Return the (X, Y) coordinate for the center point of the cell that contains the specified text.  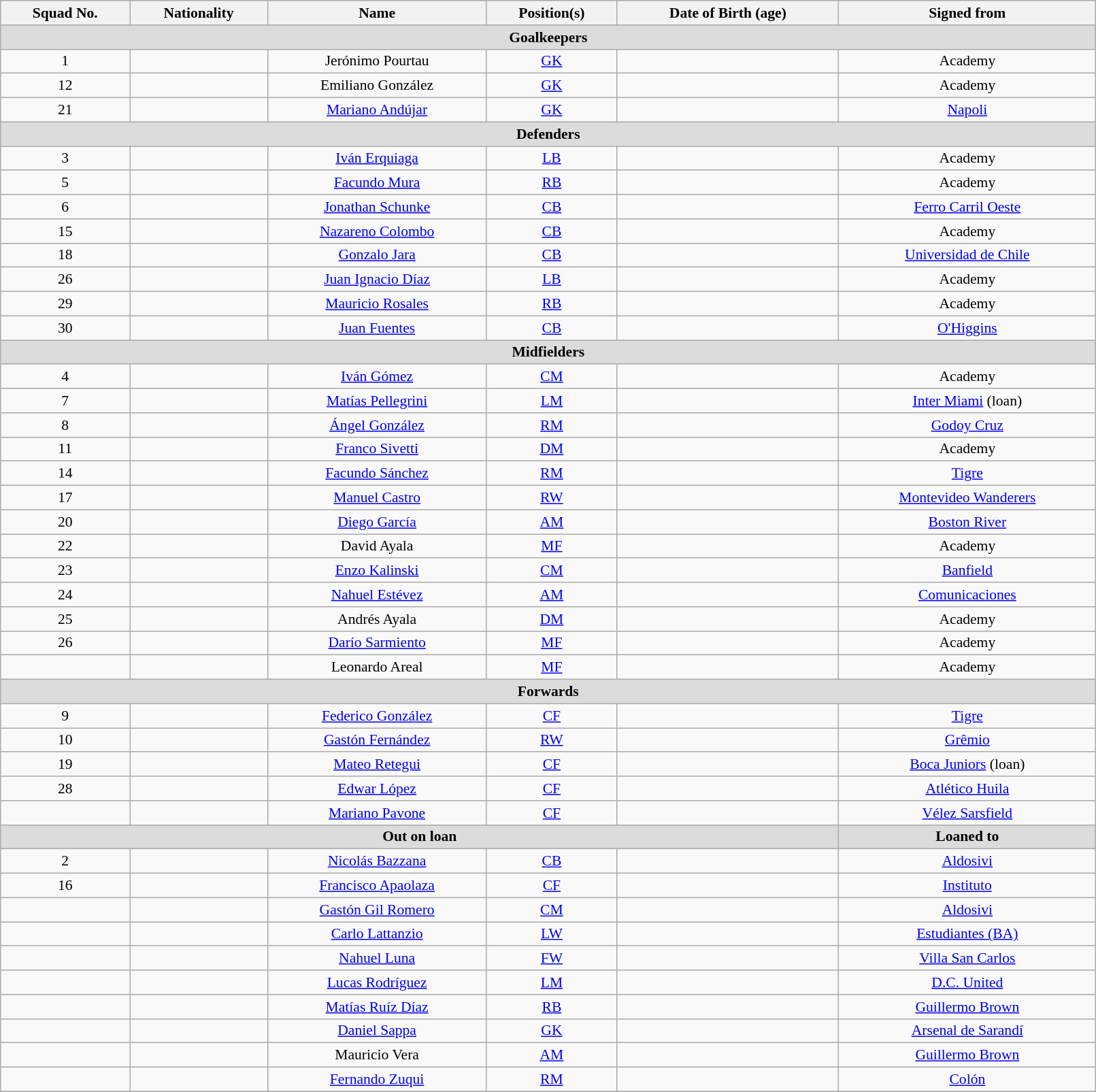
Matías Ruíz Díaz (377, 1007)
8 (65, 425)
Jonathan Schunke (377, 207)
Grêmio (967, 740)
11 (65, 449)
21 (65, 110)
Banfield (967, 571)
23 (65, 571)
Diego García (377, 522)
10 (65, 740)
Forwards (548, 692)
Juan Ignacio Díaz (377, 280)
14 (65, 474)
Name (377, 13)
Vélez Sarsfield (967, 813)
Villa San Carlos (967, 959)
Nahuel Luna (377, 959)
Darío Sarmiento (377, 643)
18 (65, 255)
Montevideo Wanderers (967, 498)
Instituto (967, 886)
Goalkeepers (548, 37)
Squad No. (65, 13)
FW (552, 959)
Comunicaciones (967, 595)
Federico González (377, 716)
Nicolás Bazzana (377, 861)
Iván Gómez (377, 377)
Boston River (967, 522)
Boca Juniors (loan) (967, 765)
17 (65, 498)
Mauricio Rosales (377, 304)
Emiliano González (377, 86)
9 (65, 716)
2 (65, 861)
3 (65, 159)
28 (65, 789)
Facundo Sánchez (377, 474)
Gastón Fernández (377, 740)
22 (65, 546)
Colón (967, 1080)
16 (65, 886)
Nazareno Colombo (377, 231)
Signed from (967, 13)
Daniel Sappa (377, 1031)
Out on loan (420, 837)
Gastón Gil Romero (377, 910)
Arsenal de Sarandí (967, 1031)
Defenders (548, 134)
Leonardo Areal (377, 667)
David Ayala (377, 546)
Gonzalo Jara (377, 255)
Estudiantes (BA) (967, 934)
LW (552, 934)
Loaned to (967, 837)
Matías Pellegrini (377, 401)
Godoy Cruz (967, 425)
Napoli (967, 110)
6 (65, 207)
Ángel González (377, 425)
Fernando Zuqui (377, 1080)
Edwar López (377, 789)
19 (65, 765)
12 (65, 86)
Facundo Mura (377, 183)
Ferro Carril Oeste (967, 207)
25 (65, 619)
24 (65, 595)
Position(s) (552, 13)
Nationality (199, 13)
30 (65, 328)
5 (65, 183)
Mariano Pavone (377, 813)
Juan Fuentes (377, 328)
Nahuel Estévez (377, 595)
29 (65, 304)
Manuel Castro (377, 498)
Mariano Andújar (377, 110)
15 (65, 231)
O'Higgins (967, 328)
20 (65, 522)
Franco Sivetti (377, 449)
Francisco Apaolaza (377, 886)
4 (65, 377)
7 (65, 401)
Andrés Ayala (377, 619)
Iván Erquiaga (377, 159)
Mateo Retegui (377, 765)
Mauricio Vera (377, 1055)
Universidad de Chile (967, 255)
Atlético Huila (967, 789)
D.C. United (967, 982)
Date of Birth (age) (728, 13)
Midfielders (548, 352)
Jerónimo Pourtau (377, 61)
Carlo Lattanzio (377, 934)
Inter Miami (loan) (967, 401)
Enzo Kalinski (377, 571)
1 (65, 61)
Lucas Rodríguez (377, 982)
